Determine the [X, Y] coordinate at the center of the cell enclosing the given text.  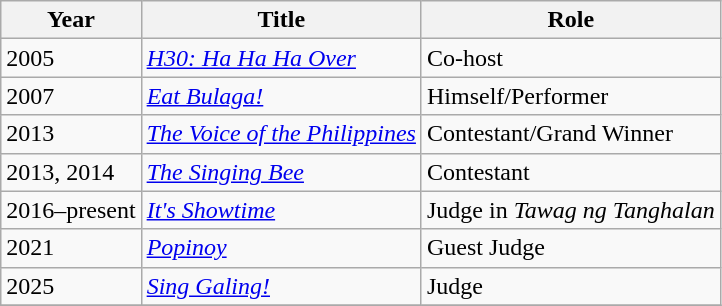
The Voice of the Philippines [281, 134]
Role [570, 20]
The Singing Bee [281, 172]
Co-host [570, 58]
Guest Judge [570, 248]
It's Showtime [281, 210]
Year [71, 20]
Title [281, 20]
Popinoy [281, 248]
Himself/Performer [570, 96]
Sing Galing! [281, 286]
2007 [71, 96]
2005 [71, 58]
Judge [570, 286]
Contestant/Grand Winner [570, 134]
2025 [71, 286]
Contestant [570, 172]
Eat Bulaga! [281, 96]
2013 [71, 134]
2016–present [71, 210]
H30: Ha Ha Ha Over [281, 58]
2021 [71, 248]
Judge in Tawag ng Tanghalan [570, 210]
2013, 2014 [71, 172]
